Determine the [X, Y] coordinate at the center of the cell enclosing the given text.  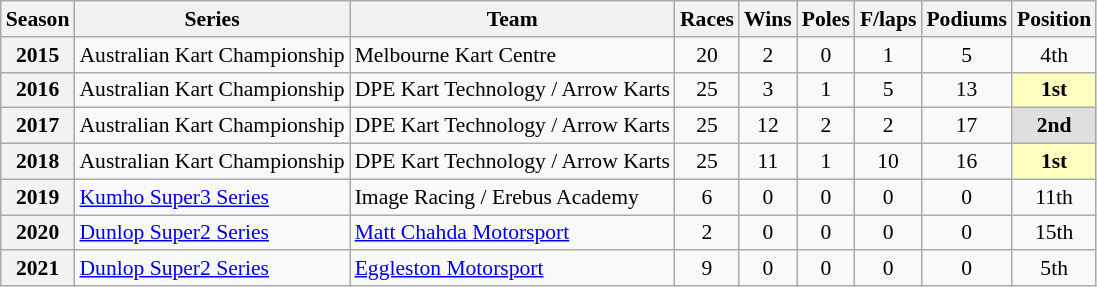
Position [1054, 19]
Eggleston Motorsport [512, 269]
2017 [38, 126]
3 [768, 90]
4th [1054, 55]
11 [768, 162]
Season [38, 19]
Poles [826, 19]
Image Racing / Erebus Academy [512, 197]
10 [888, 162]
Races [707, 19]
9 [707, 269]
5th [1054, 269]
2020 [38, 233]
6 [707, 197]
2019 [38, 197]
2021 [38, 269]
15th [1054, 233]
11th [1054, 197]
2018 [38, 162]
17 [966, 126]
Team [512, 19]
F/laps [888, 19]
Kumho Super3 Series [212, 197]
2016 [38, 90]
20 [707, 55]
Wins [768, 19]
13 [966, 90]
16 [966, 162]
Podiums [966, 19]
Melbourne Kart Centre [512, 55]
2015 [38, 55]
Matt Chahda Motorsport [512, 233]
2nd [1054, 126]
12 [768, 126]
Series [212, 19]
